Return the [x, y] coordinate for the center point of the cell that contains the specified text.  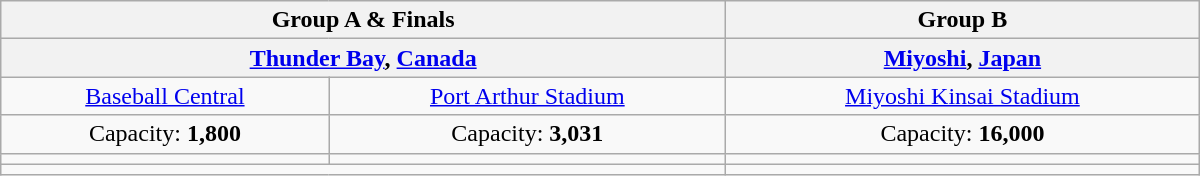
Group B [963, 20]
Thunder Bay, Canada [364, 58]
Capacity: 16,000 [963, 134]
Port Arthur Stadium [528, 96]
Miyoshi Kinsai Stadium [963, 96]
Group A & Finals [364, 20]
Capacity: 1,800 [165, 134]
Baseball Central [165, 96]
Miyoshi, Japan [963, 58]
Capacity: 3,031 [528, 134]
